Detect which cell encompasses the target text, then output its [x, y] center coordinate. 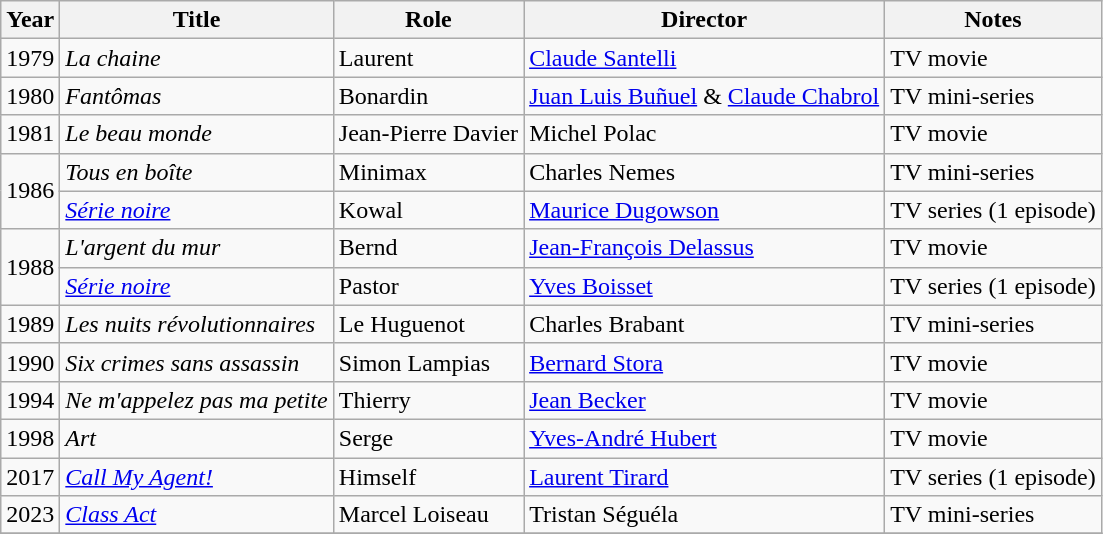
Jean-Pierre Davier [428, 134]
1989 [30, 324]
Call My Agent! [196, 477]
Kowal [428, 210]
Minimax [428, 172]
Les nuits révolutionnaires [196, 324]
1994 [30, 400]
1986 [30, 191]
Title [196, 20]
Serge [428, 438]
Laurent [428, 58]
Thierry [428, 400]
Fantômas [196, 96]
1980 [30, 96]
Class Act [196, 515]
Laurent Tirard [704, 477]
Yves Boisset [704, 286]
Himself [428, 477]
Jean-François Delassus [704, 248]
Notes [994, 20]
Director [704, 20]
1990 [30, 362]
2023 [30, 515]
Role [428, 20]
1981 [30, 134]
L'argent du mur [196, 248]
Bonardin [428, 96]
2017 [30, 477]
Maurice Dugowson [704, 210]
Pastor [428, 286]
Yves-André Hubert [704, 438]
Tous en boîte [196, 172]
Bernd [428, 248]
Art [196, 438]
Jean Becker [704, 400]
Le Huguenot [428, 324]
Marcel Loiseau [428, 515]
1988 [30, 267]
Juan Luis Buñuel & Claude Chabrol [704, 96]
Claude Santelli [704, 58]
Tristan Séguéla [704, 515]
La chaine [196, 58]
1998 [30, 438]
Year [30, 20]
Ne m'appelez pas ma petite [196, 400]
1979 [30, 58]
Six crimes sans assassin [196, 362]
Charles Brabant [704, 324]
Simon Lampias [428, 362]
Bernard Stora [704, 362]
Le beau monde [196, 134]
Charles Nemes [704, 172]
Michel Polac [704, 134]
